Scan for the cell matching the given text and deliver its (x, y) coordinate at center. 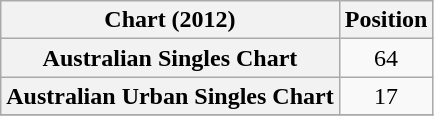
Position (386, 20)
64 (386, 58)
Australian Urban Singles Chart (170, 96)
Chart (2012) (170, 20)
Australian Singles Chart (170, 58)
17 (386, 96)
